For the text-containing cell, return its midpoint in [X, Y] coordinate format. 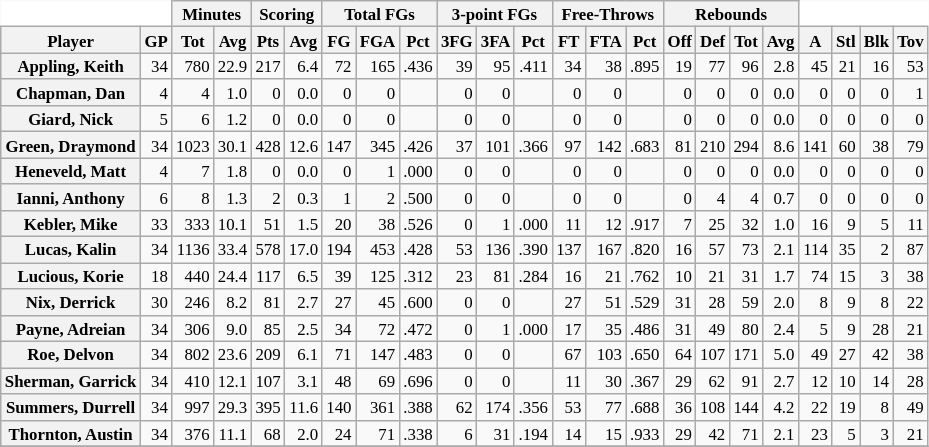
125 [378, 276]
333 [193, 224]
FTA [606, 40]
24 [338, 433]
.284 [533, 276]
395 [268, 407]
.338 [418, 433]
780 [193, 66]
FG [338, 40]
91 [746, 381]
Total FGs [380, 14]
.356 [533, 407]
171 [746, 355]
64 [679, 355]
3.1 [304, 381]
Green, Draymond [71, 145]
.529 [645, 302]
.933 [645, 433]
Appling, Keith [71, 66]
20 [338, 224]
217 [268, 66]
Lucas, Kalin [71, 250]
.917 [645, 224]
.683 [645, 145]
Sherman, Garrick [71, 381]
137 [568, 250]
73 [746, 250]
.688 [645, 407]
578 [268, 250]
.526 [418, 224]
.411 [533, 66]
294 [746, 145]
.895 [645, 66]
165 [378, 66]
210 [712, 145]
0.7 [781, 197]
.500 [418, 197]
8.6 [781, 145]
117 [268, 276]
.436 [418, 66]
Kebler, Mike [71, 224]
A [816, 40]
23.6 [233, 355]
345 [378, 145]
.390 [533, 250]
.483 [418, 355]
10.1 [233, 224]
2.4 [781, 328]
209 [268, 355]
95 [496, 66]
0.3 [304, 197]
12.6 [304, 145]
.472 [418, 328]
96 [746, 66]
Thornton, Austin [71, 433]
57 [712, 250]
6.1 [304, 355]
12.1 [233, 381]
3FG [457, 40]
.194 [533, 433]
Rebounds [730, 14]
32 [746, 224]
.600 [418, 302]
114 [816, 250]
108 [712, 407]
Nix, Derrick [71, 302]
37 [457, 145]
Stl [846, 40]
Tov [910, 40]
144 [746, 407]
29.3 [233, 407]
33.4 [233, 250]
.820 [645, 250]
80 [746, 328]
Pts [268, 40]
33 [156, 224]
Player [71, 40]
361 [378, 407]
59 [746, 302]
.388 [418, 407]
48 [338, 381]
69 [378, 381]
9.0 [233, 328]
30.1 [233, 145]
Scoring [286, 14]
60 [846, 145]
74 [816, 276]
17.0 [304, 250]
1023 [193, 145]
1.8 [233, 171]
5.0 [781, 355]
141 [816, 145]
142 [606, 145]
Payne, Adreian [71, 328]
103 [606, 355]
6.5 [304, 276]
140 [338, 407]
6.4 [304, 66]
97 [568, 145]
24.4 [233, 276]
Chapman, Dan [71, 93]
1136 [193, 250]
.762 [645, 276]
Off [679, 40]
36 [679, 407]
Lucious, Korie [71, 276]
17 [568, 328]
Ianni, Anthony [71, 197]
2.8 [781, 66]
453 [378, 250]
79 [910, 145]
11.1 [233, 433]
Roe, Delvon [71, 355]
.486 [645, 328]
410 [193, 381]
167 [606, 250]
802 [193, 355]
.650 [645, 355]
11.6 [304, 407]
3-point FGs [494, 14]
136 [496, 250]
GP [156, 40]
Giard, Nick [71, 119]
FGA [378, 40]
22.9 [233, 66]
Blk [876, 40]
25 [712, 224]
440 [193, 276]
194 [338, 250]
1.2 [233, 119]
87 [910, 250]
Heneveld, Matt [71, 171]
.428 [418, 250]
997 [193, 407]
246 [193, 302]
.366 [533, 145]
18 [156, 276]
FT [568, 40]
101 [496, 145]
2.5 [304, 328]
4.2 [781, 407]
428 [268, 145]
.367 [645, 381]
1.5 [304, 224]
1.7 [781, 276]
174 [496, 407]
.426 [418, 145]
Def [712, 40]
67 [568, 355]
Free-Throws [608, 14]
3FA [496, 40]
Summers, Durrell [71, 407]
.696 [418, 381]
68 [268, 433]
85 [268, 328]
8.2 [233, 302]
306 [193, 328]
.312 [418, 276]
Minutes [212, 14]
1.3 [233, 197]
376 [193, 433]
